Extract the (x, y) coordinate from the center of the cell holding the provided text.  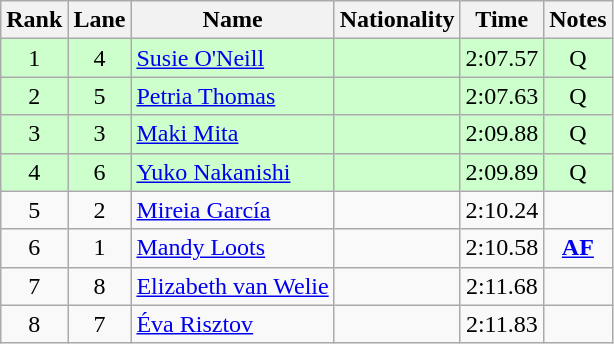
2:11.68 (502, 286)
2:07.63 (502, 96)
Notes (578, 20)
2:09.88 (502, 134)
Mandy Loots (232, 248)
2:10.58 (502, 248)
AF (578, 248)
Susie O'Neill (232, 58)
Yuko Nakanishi (232, 172)
2:09.89 (502, 172)
Nationality (397, 20)
2:10.24 (502, 210)
Name (232, 20)
2:07.57 (502, 58)
Petria Thomas (232, 96)
Elizabeth van Welie (232, 286)
Rank (34, 20)
Lane (100, 20)
2:11.83 (502, 324)
Mireia García (232, 210)
Maki Mita (232, 134)
Éva Risztov (232, 324)
Time (502, 20)
